Capture the cell that displays the provided text and extract its [x, y] central coordinate. 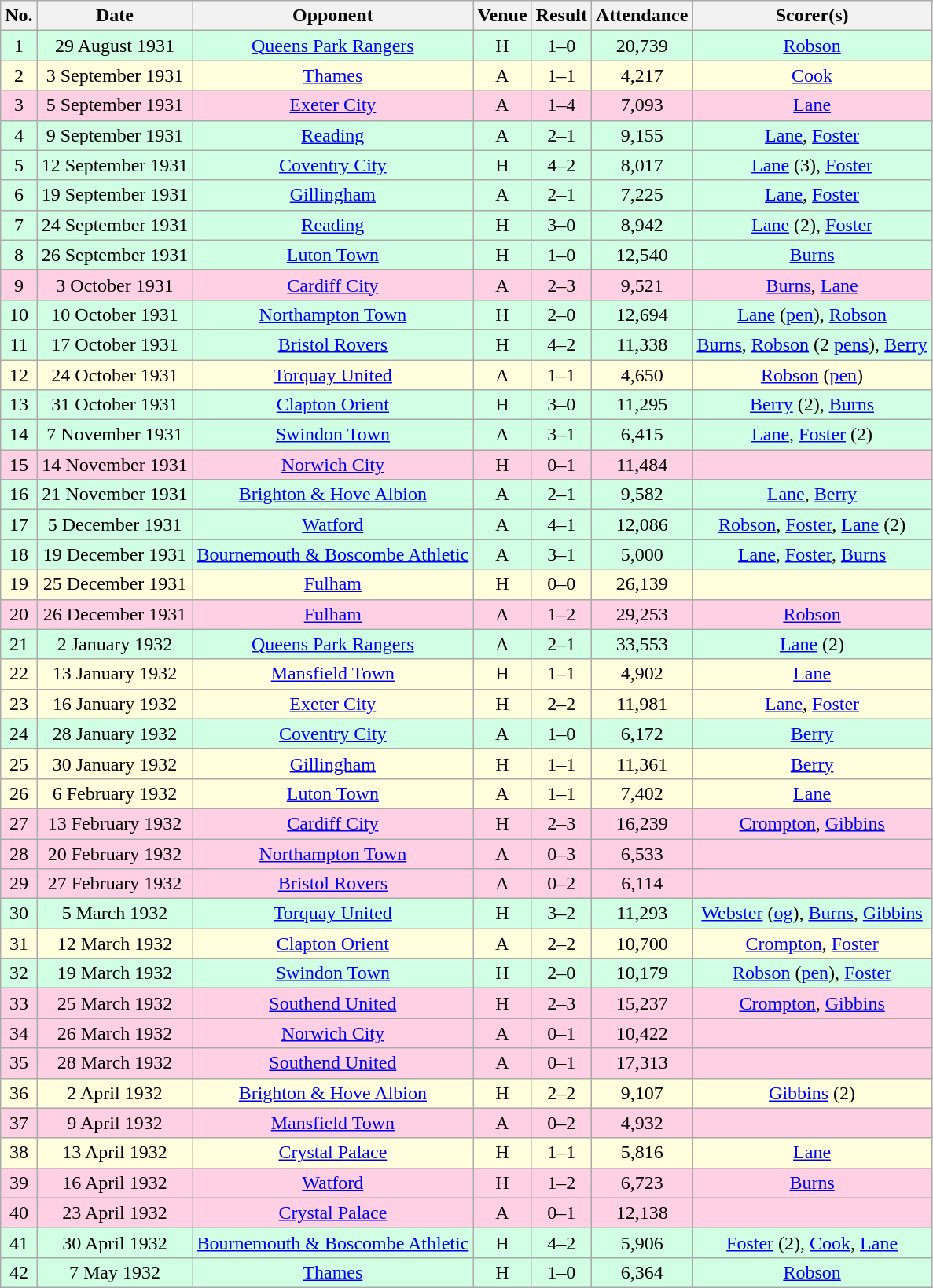
6,723 [641, 1183]
21 [19, 644]
12 September 1931 [115, 165]
4–1 [561, 524]
8,942 [641, 225]
14 November 1931 [115, 465]
31 October 1931 [115, 405]
2 January 1932 [115, 644]
22 [19, 674]
20 [19, 614]
16,239 [641, 823]
12,694 [641, 315]
16 April 1932 [115, 1183]
10 [19, 315]
27 February 1932 [115, 884]
9 September 1931 [115, 135]
19 March 1932 [115, 973]
6 [19, 195]
Lane, Foster (2) [812, 435]
5 [19, 165]
12 [19, 375]
17,313 [641, 1063]
12,086 [641, 524]
19 [19, 584]
Date [115, 16]
30 January 1932 [115, 764]
39 [19, 1183]
Result [561, 16]
3 [19, 105]
Gibbins (2) [812, 1093]
11,361 [641, 764]
25 [19, 764]
Burns, Robson (2 pens), Berry [812, 344]
19 September 1931 [115, 195]
15,237 [641, 1003]
28 January 1932 [115, 734]
1–4 [561, 105]
30 April 1932 [115, 1242]
Opponent [333, 16]
17 [19, 524]
5,816 [641, 1153]
30 [19, 914]
4,217 [641, 75]
Burns, Lane [812, 285]
26,139 [641, 584]
6,533 [641, 853]
11,484 [641, 465]
33,553 [641, 644]
20 February 1932 [115, 853]
13 [19, 405]
5 March 1932 [115, 914]
25 December 1931 [115, 584]
14 [19, 435]
Lane (3), Foster [812, 165]
10,422 [641, 1033]
7,093 [641, 105]
Lane, Foster, Burns [812, 554]
24 September 1931 [115, 225]
Robson (pen), Foster [812, 973]
Lane (2), Foster [812, 225]
23 [19, 704]
Robson (pen) [812, 375]
11 [19, 344]
26 September 1931 [115, 255]
6,114 [641, 884]
7,225 [641, 195]
2 [19, 75]
7 November 1931 [115, 435]
3 September 1931 [115, 75]
2 April 1932 [115, 1093]
42 [19, 1272]
29 August 1931 [115, 46]
Robson, Foster, Lane (2) [812, 524]
28 March 1932 [115, 1063]
40 [19, 1213]
Lane, Berry [812, 495]
10 October 1931 [115, 315]
11,981 [641, 704]
6,364 [641, 1272]
17 October 1931 [115, 344]
26 [19, 793]
3–2 [561, 914]
33 [19, 1003]
8,017 [641, 165]
25 March 1932 [115, 1003]
No. [19, 16]
6,172 [641, 734]
9 [19, 285]
18 [19, 554]
Lane (2) [812, 644]
37 [19, 1123]
24 October 1931 [115, 375]
Lane (pen), Robson [812, 315]
Cook [812, 75]
32 [19, 973]
28 [19, 853]
9,582 [641, 495]
Foster (2), Cook, Lane [812, 1242]
5,906 [641, 1242]
4 [19, 135]
Crompton, Foster [812, 944]
Attendance [641, 16]
16 January 1932 [115, 704]
15 [19, 465]
26 March 1932 [115, 1033]
4,650 [641, 375]
10,700 [641, 944]
7 May 1932 [115, 1272]
13 January 1932 [115, 674]
10,179 [641, 973]
29 [19, 884]
7 [19, 225]
12,138 [641, 1213]
Venue [502, 16]
6 February 1932 [115, 793]
9,155 [641, 135]
23 April 1932 [115, 1213]
34 [19, 1033]
1 [19, 46]
13 April 1932 [115, 1153]
20,739 [641, 46]
41 [19, 1242]
5,000 [641, 554]
21 November 1931 [115, 495]
29,253 [641, 614]
Scorer(s) [812, 16]
9,521 [641, 285]
Berry (2), Burns [812, 405]
16 [19, 495]
11,295 [641, 405]
12 March 1932 [115, 944]
8 [19, 255]
9 April 1932 [115, 1123]
Webster (og), Burns, Gibbins [812, 914]
36 [19, 1093]
9,107 [641, 1093]
0–3 [561, 853]
0–0 [561, 584]
7,402 [641, 793]
38 [19, 1153]
4,902 [641, 674]
11,293 [641, 914]
3 October 1931 [115, 285]
24 [19, 734]
5 September 1931 [115, 105]
11,338 [641, 344]
13 February 1932 [115, 823]
26 December 1931 [115, 614]
4,932 [641, 1123]
6,415 [641, 435]
19 December 1931 [115, 554]
12,540 [641, 255]
5 December 1931 [115, 524]
31 [19, 944]
35 [19, 1063]
27 [19, 823]
